Scan for the cell matching the given text and deliver its [X, Y] coordinate at center. 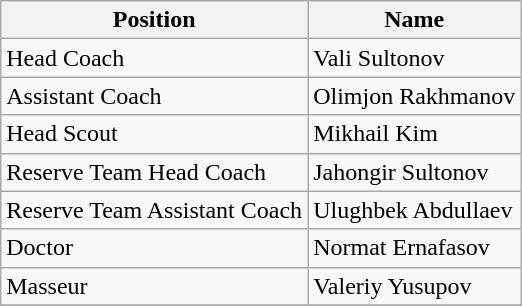
Reserve Team Assistant Coach [154, 210]
Name [414, 20]
Normat Ernafasov [414, 248]
Head Scout [154, 134]
Olimjon Rakhmanov [414, 96]
Doctor [154, 248]
Assistant Coach [154, 96]
Mikhail Kim [414, 134]
Vali Sultonov [414, 58]
Masseur [154, 286]
Head Coach [154, 58]
Valeriy Yusupov [414, 286]
Reserve Team Head Coach [154, 172]
Ulughbek Abdullaev [414, 210]
Position [154, 20]
Jahongir Sultonov [414, 172]
